Search for the cell housing the specified text and yield its (X, Y) center coordinate. 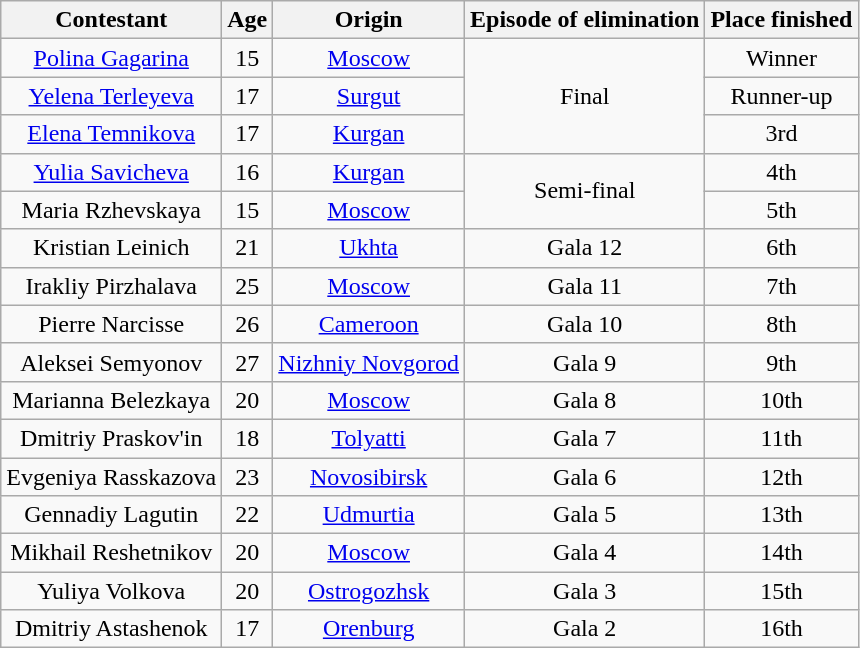
Contestant (112, 20)
Pierre Narcisse (112, 324)
Mikhail Reshetnikov (112, 553)
12th (782, 477)
Semi-final (585, 191)
Yulia Savicheva (112, 172)
Gala 5 (585, 515)
18 (248, 438)
Gala 10 (585, 324)
Winner (782, 58)
Origin (369, 20)
Yuliya Volkova (112, 591)
Aleksei Semyonov (112, 362)
5th (782, 210)
Ukhta (369, 248)
10th (782, 400)
Gala 4 (585, 553)
Irakliy Pirzhalava (112, 286)
Episode of elimination (585, 20)
Gala 11 (585, 286)
Gala 9 (585, 362)
Gala 3 (585, 591)
Tolyatti (369, 438)
4th (782, 172)
13th (782, 515)
Dmitriy Praskov'in (112, 438)
Gala 12 (585, 248)
23 (248, 477)
Marianna Belezkaya (112, 400)
Orenburg (369, 629)
9th (782, 362)
Evgeniya Rasskazova (112, 477)
Kristian Leinich (112, 248)
Gala 2 (585, 629)
14th (782, 553)
Gala 6 (585, 477)
Yelena Terleyeva (112, 96)
Place finished (782, 20)
3rd (782, 134)
22 (248, 515)
Polina Gagarina (112, 58)
Gala 8 (585, 400)
8th (782, 324)
Nizhniy Novgorod (369, 362)
Age (248, 20)
7th (782, 286)
25 (248, 286)
26 (248, 324)
Cameroon (369, 324)
Runner-up (782, 96)
Surgut (369, 96)
16 (248, 172)
Dmitriy Astashenok (112, 629)
16th (782, 629)
Maria Rzhevskaya (112, 210)
Elena Temnikova (112, 134)
6th (782, 248)
15th (782, 591)
Final (585, 96)
Novosibirsk (369, 477)
27 (248, 362)
Ostrogozhsk (369, 591)
21 (248, 248)
11th (782, 438)
Udmurtia (369, 515)
Gala 7 (585, 438)
Gennadiy Lagutin (112, 515)
